Determine the (X, Y) coordinate at the center of the cell enclosing the given text.  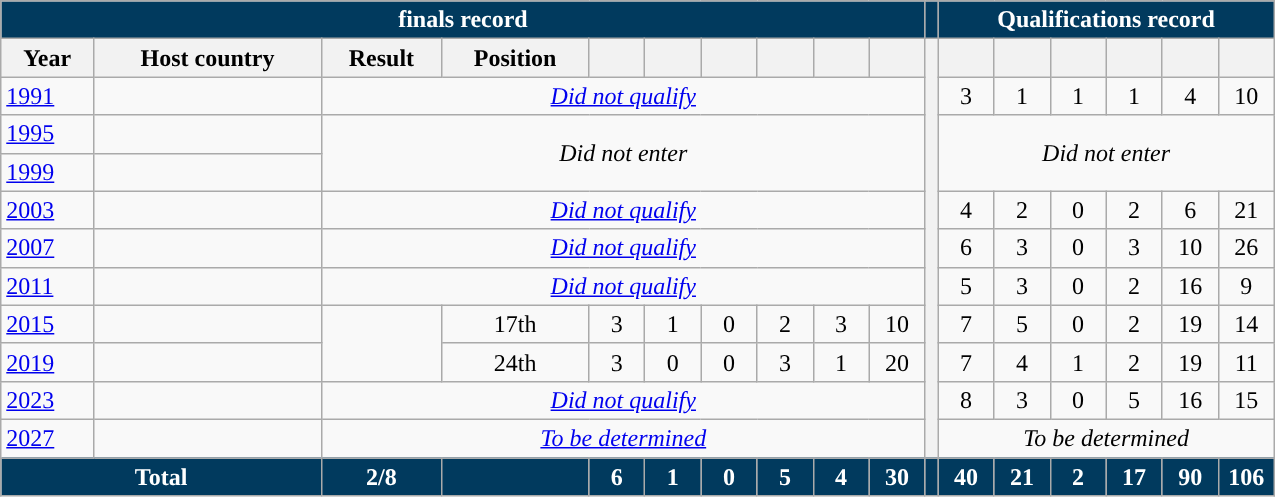
1995 (48, 134)
90 (1190, 477)
9 (1246, 286)
2007 (48, 248)
2/8 (381, 477)
finals record (463, 20)
2015 (48, 324)
11 (1246, 362)
24th (514, 362)
2019 (48, 362)
30 (897, 477)
Host country (208, 58)
Year (48, 58)
17th (514, 324)
17 (1134, 477)
2023 (48, 400)
Position (514, 58)
Result (381, 58)
15 (1246, 400)
1991 (48, 96)
1999 (48, 172)
2003 (48, 210)
Qualifications record (1106, 20)
20 (897, 362)
40 (966, 477)
2011 (48, 286)
106 (1246, 477)
8 (966, 400)
Total (162, 477)
2027 (48, 438)
26 (1246, 248)
14 (1246, 324)
